Locate the cell with the specified text and output its [X, Y] center coordinate. 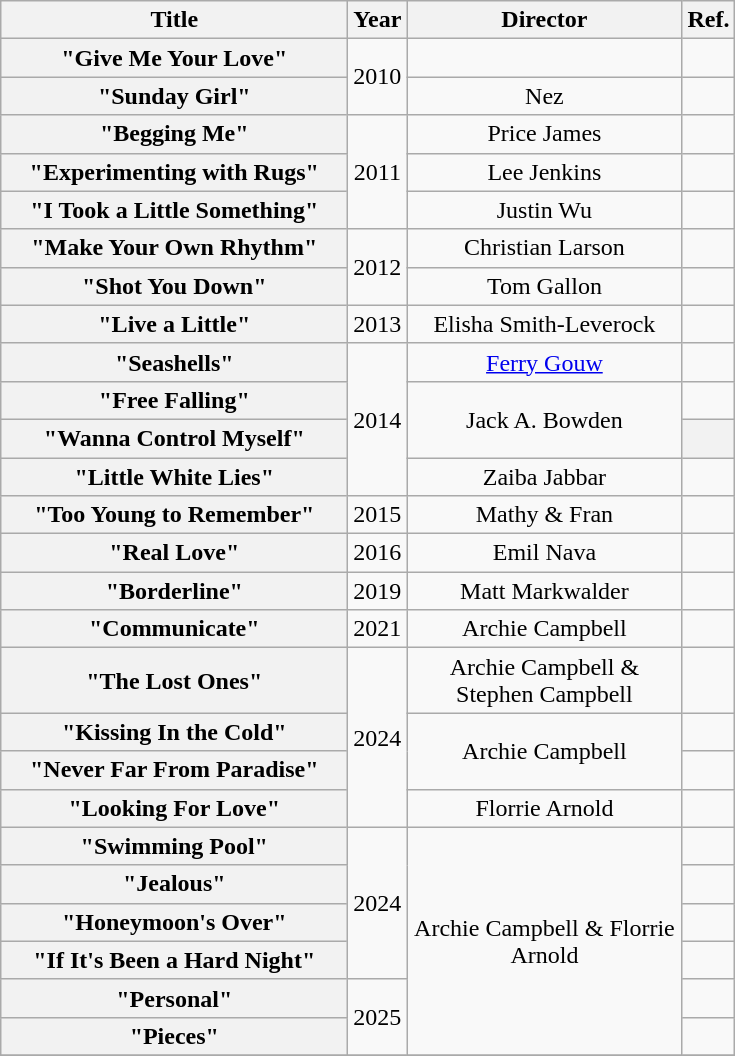
Tom Gallon [544, 286]
2019 [378, 591]
"Seashells" [174, 362]
2011 [378, 172]
2013 [378, 324]
2014 [378, 419]
"Little White Lies" [174, 477]
"Sunday Girl" [174, 96]
"Swimming Pool" [174, 846]
"Shot You Down" [174, 286]
Matt Markwalder [544, 591]
2015 [378, 515]
"Pieces" [174, 1036]
"Free Falling" [174, 400]
Zaiba Jabbar [544, 477]
"Begging Me" [174, 134]
Florrie Arnold [544, 808]
2010 [378, 77]
"The Lost Ones" [174, 680]
"Never Far From Paradise" [174, 770]
Price James [544, 134]
2025 [378, 1017]
"Experimenting with Rugs" [174, 172]
"Looking For Love" [174, 808]
"Jealous" [174, 884]
"Live a Little" [174, 324]
2016 [378, 553]
2012 [378, 267]
Nez [544, 96]
2021 [378, 629]
Ref. [708, 20]
"Make Your Own Rhythm" [174, 248]
Title [174, 20]
Christian Larson [544, 248]
Ferry Gouw [544, 362]
Jack A. Bowden [544, 419]
"If It's Been a Hard Night" [174, 960]
"Personal" [174, 998]
Mathy & Fran [544, 515]
Lee Jenkins [544, 172]
"I Took a Little Something" [174, 210]
"Give Me Your Love" [174, 58]
"Real Love" [174, 553]
"Wanna Control Myself" [174, 438]
"Honeymoon's Over" [174, 922]
"Communicate" [174, 629]
"Kissing In the Cold" [174, 732]
"Too Young to Remember" [174, 515]
Year [378, 20]
Emil Nava [544, 553]
Director [544, 20]
Archie Campbell & Florrie Arnold [544, 941]
Elisha Smith-Leverock [544, 324]
Archie Campbell & Stephen Campbell [544, 680]
"Borderline" [174, 591]
Justin Wu [544, 210]
